Determine the [X, Y] coordinate at the center of the cell enclosing the given text.  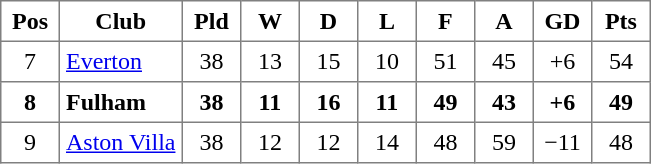
16 [328, 102]
Pos [30, 21]
Club [120, 21]
D [328, 21]
51 [445, 61]
59 [504, 142]
Aston Villa [120, 142]
14 [387, 142]
45 [504, 61]
W [270, 21]
43 [504, 102]
9 [30, 142]
GD [562, 21]
54 [621, 61]
−11 [562, 142]
10 [387, 61]
Fulham [120, 102]
15 [328, 61]
L [387, 21]
Everton [120, 61]
F [445, 21]
7 [30, 61]
Pts [621, 21]
8 [30, 102]
13 [270, 61]
A [504, 21]
Pld [211, 21]
